Output the (x, y) coordinate of the center of the cell containing the given text.  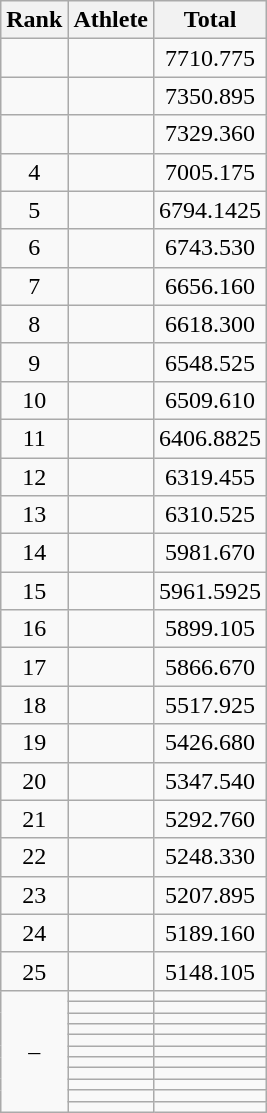
6509.610 (210, 400)
7710.775 (210, 58)
5189.160 (210, 933)
5866.670 (210, 667)
5426.680 (210, 743)
5248.330 (210, 857)
13 (34, 515)
25 (34, 971)
6743.530 (210, 248)
19 (34, 743)
– (34, 1051)
12 (34, 477)
15 (34, 591)
17 (34, 667)
7005.175 (210, 172)
5517.925 (210, 705)
24 (34, 933)
Athlete (111, 20)
6406.8825 (210, 438)
18 (34, 705)
10 (34, 400)
5347.540 (210, 781)
11 (34, 438)
6548.525 (210, 362)
20 (34, 781)
Rank (34, 20)
21 (34, 819)
5207.895 (210, 895)
7350.895 (210, 96)
5961.5925 (210, 591)
5 (34, 210)
8 (34, 324)
23 (34, 895)
22 (34, 857)
6319.455 (210, 477)
6310.525 (210, 515)
7 (34, 286)
6618.300 (210, 324)
5292.760 (210, 819)
5899.105 (210, 629)
16 (34, 629)
5148.105 (210, 971)
6794.1425 (210, 210)
6656.160 (210, 286)
4 (34, 172)
6 (34, 248)
Total (210, 20)
7329.360 (210, 134)
5981.670 (210, 553)
9 (34, 362)
14 (34, 553)
